Determine the (X, Y) coordinate at the center of the cell enclosing the given text.  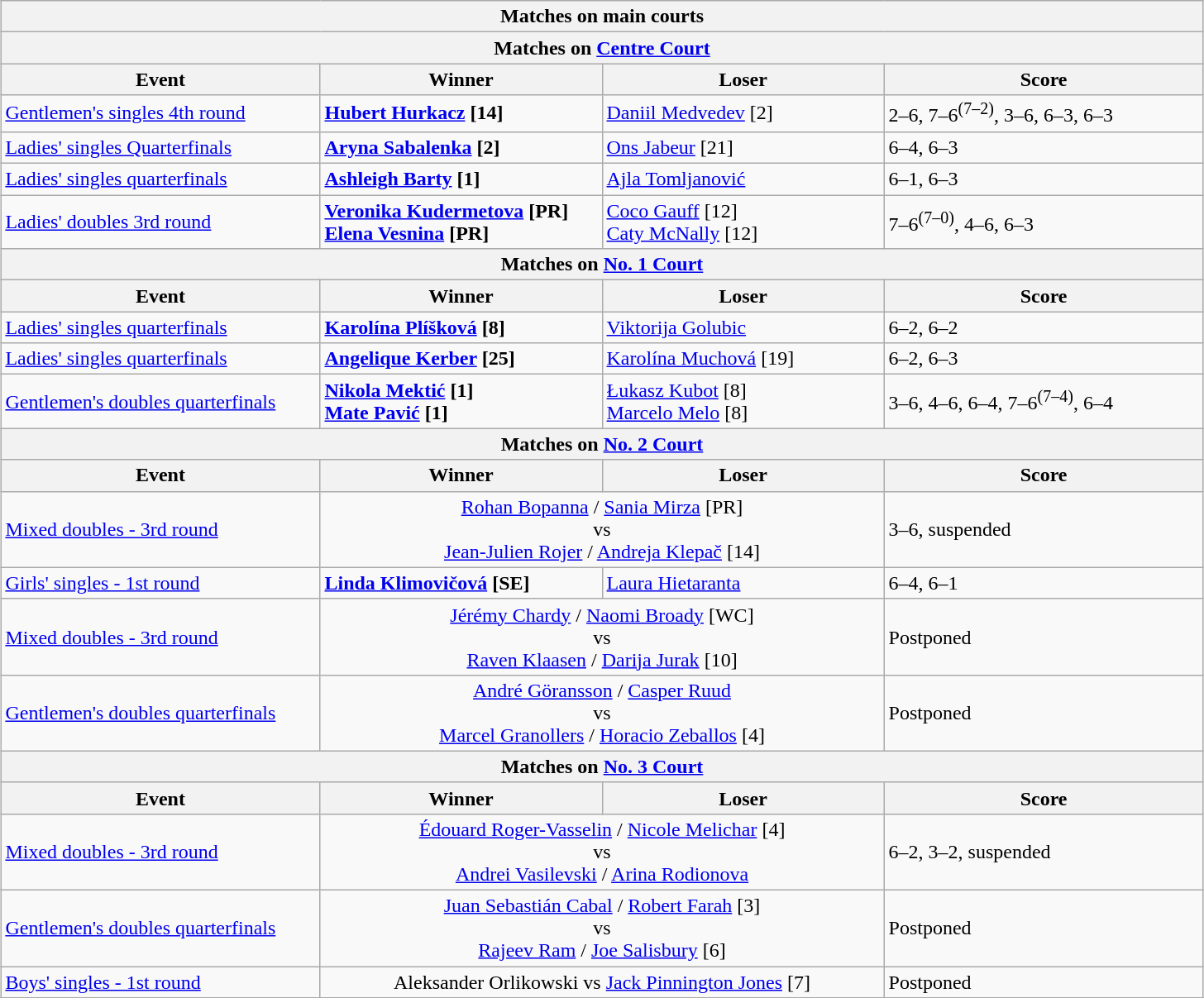
Karolína Plíšková [8] (461, 327)
Édouard Roger-Vasselin / Nicole Melichar [4]vs Andrei Vasilevski / Arina Rodionova (602, 852)
Ladies' singles Quarterfinals (160, 147)
Jérémy Chardy / Naomi Broady [WC]vs Raven Klaasen / Darija Jurak [10] (602, 637)
Angelique Kerber [25] (461, 359)
Matches on main courts (602, 17)
3–6, suspended (1044, 529)
6–2, 6–2 (1044, 327)
7–6(7–0), 4–6, 6–3 (1044, 222)
Karolína Muchová [19] (743, 359)
6–2, 6–3 (1044, 359)
2–6, 7–6(7–2), 3–6, 6–3, 6–3 (1044, 114)
Viktorija Golubic (743, 327)
Boys' singles - 1st round (160, 982)
Girls' singles - 1st round (160, 583)
Matches on No. 3 Court (602, 766)
6–1, 6–3 (1044, 179)
Ashleigh Barty [1] (461, 179)
Ons Jabeur [21] (743, 147)
Matches on Centre Court (602, 48)
3–6, 4–6, 6–4, 7–6(7–4), 6–4 (1044, 402)
Juan Sebastián Cabal / Robert Farah [3]vs Rajeev Ram / Joe Salisbury [6] (602, 929)
Hubert Hurkacz [14] (461, 114)
Aleksander Orlikowski vs Jack Pinnington Jones [7] (602, 982)
Gentlemen's singles 4th round (160, 114)
6–2, 3–2, suspended (1044, 852)
Linda Klimovičová [SE] (461, 583)
Laura Hietaranta (743, 583)
Aryna Sabalenka [2] (461, 147)
Nikola Mektić [1] Mate Pavić [1] (461, 402)
Matches on No. 1 Court (602, 265)
Łukasz Kubot [8] Marcelo Melo [8] (743, 402)
Ajla Tomljanović (743, 179)
Daniil Medvedev [2] (743, 114)
André Göransson / Casper Ruudvs Marcel Granollers / Horacio Zeballos [4] (602, 713)
Ladies' doubles 3rd round (160, 222)
6–4, 6–1 (1044, 583)
Matches on No. 2 Court (602, 444)
Rohan Bopanna / Sania Mirza [PR]vs Jean-Julien Rojer / Andreja Klepač [14] (602, 529)
6–4, 6–3 (1044, 147)
Veronika Kudermetova [PR] Elena Vesnina [PR] (461, 222)
Coco Gauff [12] Caty McNally [12] (743, 222)
